Extract the (x, y) coordinate from the center of the cell holding the provided text.  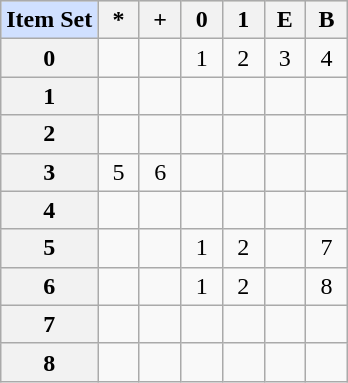
E (285, 20)
* (119, 20)
Item Set (50, 20)
B (327, 20)
+ (160, 20)
